Search for the cell housing the specified text and yield its (x, y) center coordinate. 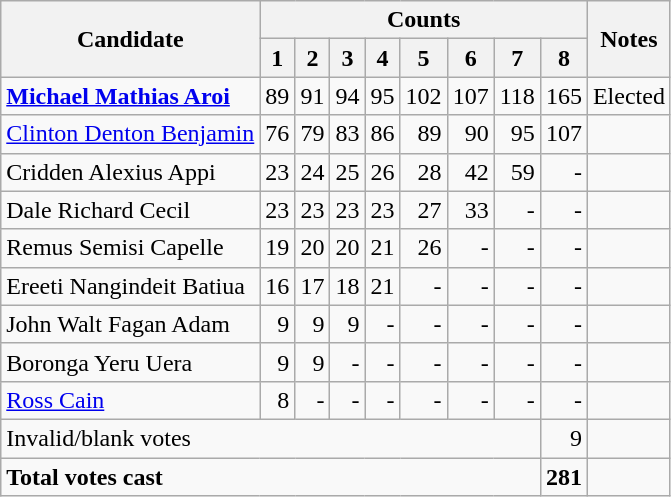
118 (517, 96)
59 (517, 172)
27 (424, 210)
Invalid/blank votes (271, 438)
Counts (424, 20)
83 (348, 134)
5 (424, 58)
6 (470, 58)
28 (424, 172)
16 (278, 286)
281 (564, 477)
79 (312, 134)
1 (278, 58)
25 (348, 172)
2 (312, 58)
86 (382, 134)
Total votes cast (271, 477)
Elected (628, 96)
90 (470, 134)
3 (348, 58)
Cridden Alexius Appi (130, 172)
Ereeti Nangindeit Batiua (130, 286)
Remus Semisi Capelle (130, 248)
Dale Richard Cecil (130, 210)
Ross Cain (130, 400)
Notes (628, 39)
19 (278, 248)
94 (348, 96)
Clinton Denton Benjamin (130, 134)
165 (564, 96)
42 (470, 172)
33 (470, 210)
24 (312, 172)
Michael Mathias Aroi (130, 96)
102 (424, 96)
17 (312, 286)
18 (348, 286)
Boronga Yeru Uera (130, 362)
76 (278, 134)
91 (312, 96)
4 (382, 58)
John Walt Fagan Adam (130, 324)
Candidate (130, 39)
7 (517, 58)
